Locate the cell with the specified text and output its [X, Y] center coordinate. 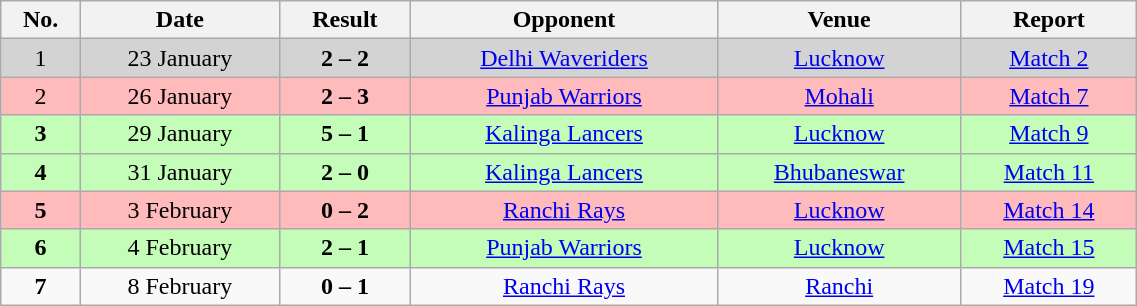
2 – 1 [344, 248]
7 [41, 286]
2 – 0 [344, 172]
Match 14 [1049, 210]
Match 2 [1049, 58]
Ranchi [838, 286]
29 January [180, 134]
No. [41, 20]
Match 19 [1049, 286]
31 January [180, 172]
Venue [838, 20]
Match 11 [1049, 172]
Opponent [564, 20]
4 [41, 172]
2 – 2 [344, 58]
0 – 1 [344, 286]
Mohali [838, 96]
3 [41, 134]
Bhubaneswar [838, 172]
2 [41, 96]
5 – 1 [344, 134]
26 January [180, 96]
4 February [180, 248]
8 February [180, 286]
Match 9 [1049, 134]
Report [1049, 20]
Match 7 [1049, 96]
Date [180, 20]
2 – 3 [344, 96]
Delhi Waveriders [564, 58]
6 [41, 248]
3 February [180, 210]
Result [344, 20]
0 – 2 [344, 210]
23 January [180, 58]
Match 15 [1049, 248]
5 [41, 210]
1 [41, 58]
